Return [x, y] of the center of cell containing provided text 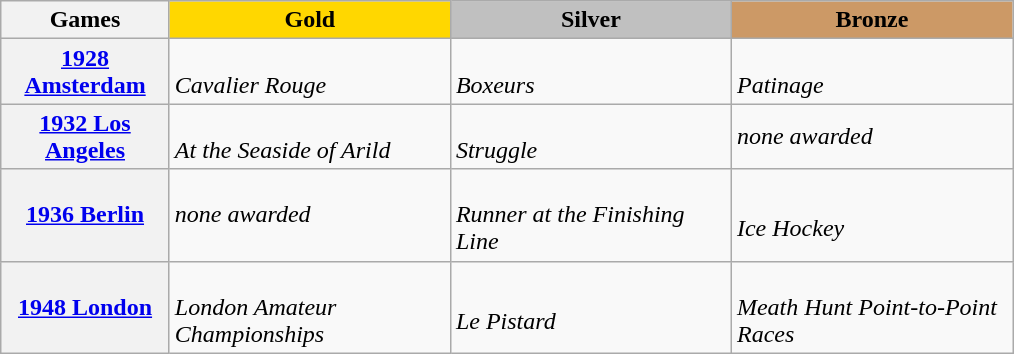
1948 London [86, 307]
Patinage [872, 72]
Boxeurs [590, 72]
1932 Los Angeles [86, 136]
Ice Hockey [872, 215]
At the Seaside of Arild [310, 136]
1936 Berlin [86, 215]
London Amateur Championships [310, 307]
Gold [310, 20]
Bronze [872, 20]
1928 Amsterdam [86, 72]
Runner at the Finishing Line [590, 215]
Cavalier Rouge [310, 72]
Meath Hunt Point-to-Point Races [872, 307]
Le Pistard [590, 307]
Struggle [590, 136]
Silver [590, 20]
Games [86, 20]
